Extract the (x, y) coordinate from the center of the cell holding the provided text.  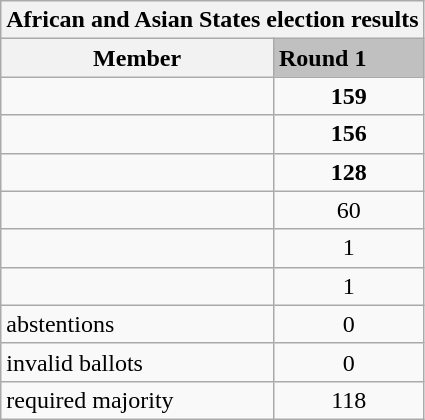
Member (138, 58)
Round 1 (348, 58)
African and Asian States election results (212, 20)
required majority (138, 400)
60 (348, 210)
159 (348, 96)
invalid ballots (138, 362)
128 (348, 172)
118 (348, 400)
156 (348, 134)
abstentions (138, 324)
